Locate the cell with the specified text and output its [X, Y] center coordinate. 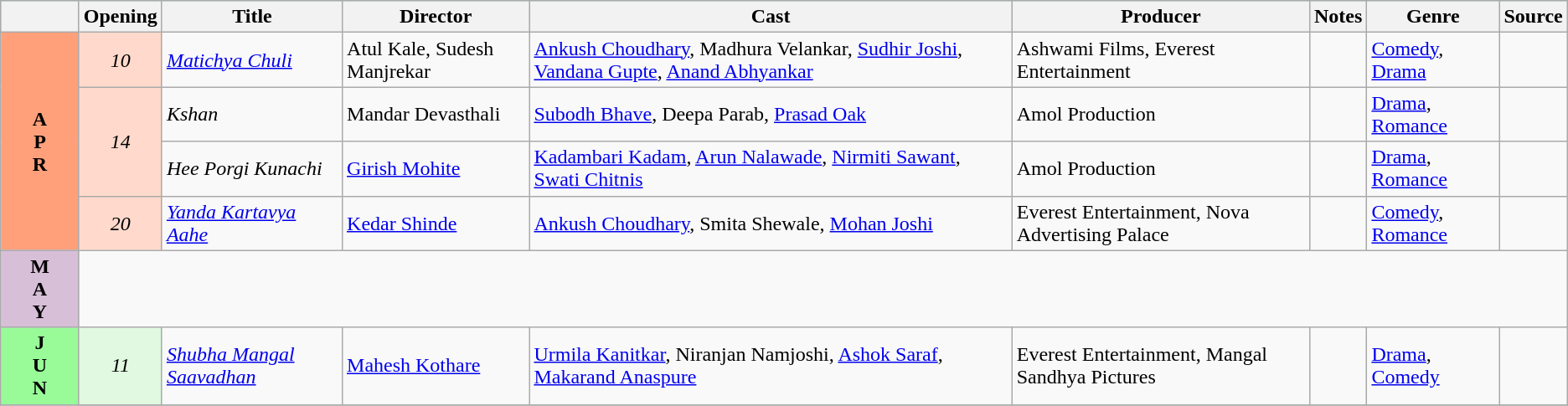
Girish Mohite [436, 169]
JUN [40, 366]
MAY [40, 289]
Producer [1161, 17]
Source [1533, 17]
Ankush Choudhary, Madhura Velankar, Sudhir Joshi, Vandana Gupte, Anand Abhyankar [771, 60]
Yanda Kartavya Aahe [251, 223]
Ashwami Films, Everest Entertainment [1161, 60]
Director [436, 17]
14 [121, 141]
Title [251, 17]
Cast [771, 17]
Hee Porgi Kunachi [251, 169]
Subodh Bhave, Deepa Parab, Prasad Oak [771, 114]
Everest Entertainment, Mangal Sandhya Pictures [1161, 366]
20 [121, 223]
Comedy, Romance [1433, 223]
Mandar Devasthali [436, 114]
Kadambari Kadam, Arun Nalawade, Nirmiti Sawant, Swati Chitnis [771, 169]
APR [40, 141]
10 [121, 60]
Matichya Chuli [251, 60]
Drama, Comedy [1433, 366]
Kedar Shinde [436, 223]
Urmila Kanitkar, Niranjan Namjoshi, Ashok Saraf, Makarand Anaspure [771, 366]
Comedy, Drama [1433, 60]
Genre [1433, 17]
Opening [121, 17]
Everest Entertainment, Nova Advertising Palace [1161, 223]
Atul Kale, Sudesh Manjrekar [436, 60]
Kshan [251, 114]
Notes [1338, 17]
11 [121, 366]
Mahesh Kothare [436, 366]
Shubha Mangal Saavadhan [251, 366]
Ankush Choudhary, Smita Shewale, Mohan Joshi [771, 223]
